Return (x, y) of the center of cell containing provided text 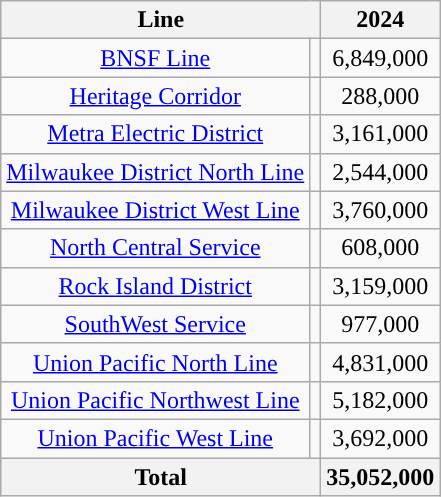
3,760,000 (380, 210)
2024 (380, 20)
608,000 (380, 248)
3,692,000 (380, 438)
Union Pacific Northwest Line (156, 400)
Union Pacific West Line (156, 438)
Union Pacific North Line (156, 362)
Heritage Corridor (156, 96)
Milwaukee District North Line (156, 172)
35,052,000 (380, 477)
4,831,000 (380, 362)
5,182,000 (380, 400)
3,161,000 (380, 134)
288,000 (380, 96)
Rock Island District (156, 286)
Line (161, 20)
Metra Electric District (156, 134)
977,000 (380, 324)
Total (161, 477)
3,159,000 (380, 286)
Milwaukee District West Line (156, 210)
SouthWest Service (156, 324)
6,849,000 (380, 58)
BNSF Line (156, 58)
2,544,000 (380, 172)
North Central Service (156, 248)
